Locate the cell with the specified text and output its [X, Y] center coordinate. 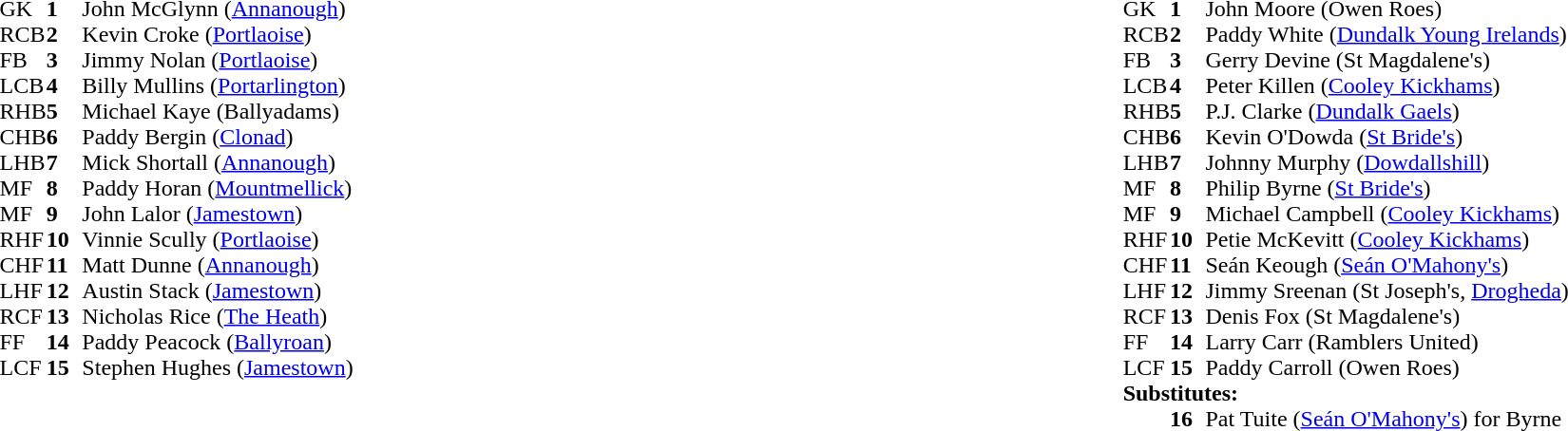
Austin Stack (Jamestown) [217, 290]
Paddy Horan (Mountmellick) [217, 188]
Michael Kaye (Ballyadams) [217, 112]
Billy Mullins (Portarlington) [217, 85]
Paddy Bergin (Clonad) [217, 137]
Nicholas Rice (The Heath) [217, 317]
Jimmy Nolan (Portlaoise) [217, 61]
Kevin Croke (Portlaoise) [217, 34]
Vinnie Scully (Portlaoise) [217, 239]
John Lalor (Jamestown) [217, 215]
Stephen Hughes (Jamestown) [217, 368]
Matt Dunne (Annanough) [217, 266]
Mick Shortall (Annanough) [217, 163]
Paddy Peacock (Ballyroan) [217, 342]
